Return the (X, Y) coordinate for the center point of the cell that contains the specified text.  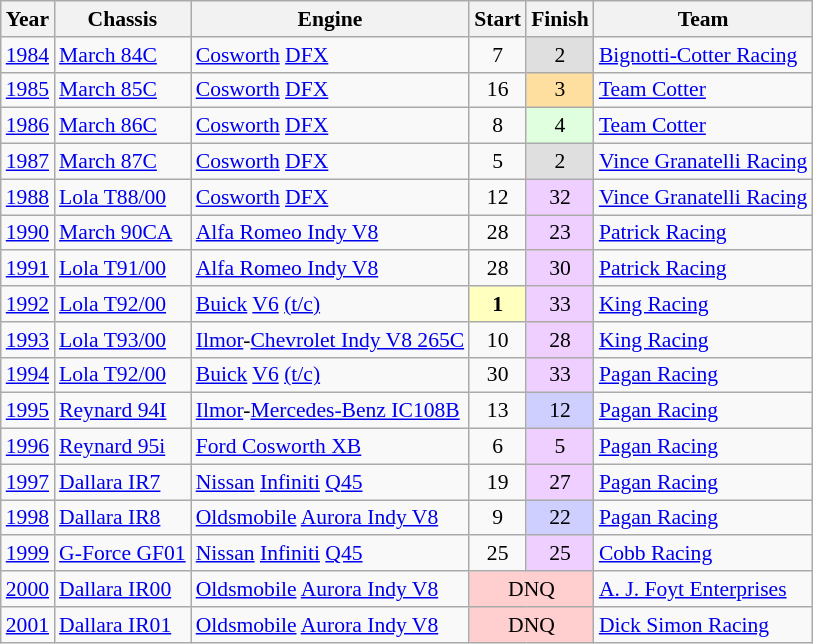
G-Force GF01 (122, 554)
Dick Simon Racing (704, 625)
1994 (28, 375)
Dallara IR00 (122, 589)
Cobb Racing (704, 554)
1985 (28, 90)
16 (498, 90)
1995 (28, 411)
Year (28, 19)
Lola T88/00 (122, 197)
March 90CA (122, 233)
Ford Cosworth XB (330, 447)
Team (704, 19)
1984 (28, 55)
Lola T93/00 (122, 340)
Reynard 94I (122, 411)
1990 (28, 233)
A. J. Foyt Enterprises (704, 589)
1992 (28, 304)
1991 (28, 269)
Ilmor-Mercedes-Benz IC108B (330, 411)
27 (560, 482)
1986 (28, 126)
Reynard 95i (122, 447)
1993 (28, 340)
Dallara IR7 (122, 482)
March 87C (122, 162)
1999 (28, 554)
Chassis (122, 19)
March 85C (122, 90)
3 (560, 90)
4 (560, 126)
22 (560, 518)
Ilmor-Chevrolet Indy V8 265C (330, 340)
March 84C (122, 55)
Finish (560, 19)
1988 (28, 197)
1998 (28, 518)
1987 (28, 162)
2001 (28, 625)
7 (498, 55)
Dallara IR8 (122, 518)
2000 (28, 589)
1 (498, 304)
19 (498, 482)
8 (498, 126)
32 (560, 197)
March 86C (122, 126)
23 (560, 233)
6 (498, 447)
1996 (28, 447)
1997 (28, 482)
9 (498, 518)
10 (498, 340)
Engine (330, 19)
13 (498, 411)
Bignotti-Cotter Racing (704, 55)
Start (498, 19)
Dallara IR01 (122, 625)
Lola T91/00 (122, 269)
